Return the [X, Y] coordinate for the center point of the cell that contains the specified text.  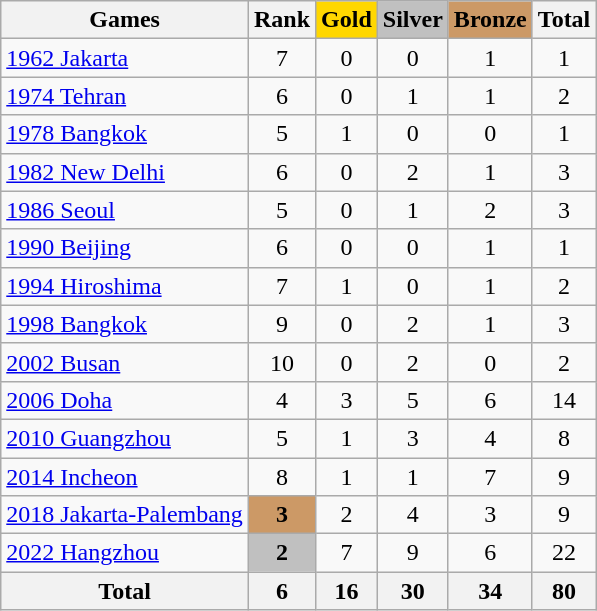
1982 New Delhi [125, 172]
2002 Busan [125, 362]
1978 Bangkok [125, 134]
2010 Guangzhou [125, 438]
22 [564, 553]
2018 Jakarta-Palembang [125, 515]
1962 Jakarta [125, 58]
1974 Tehran [125, 96]
Gold [347, 20]
10 [282, 362]
2022 Hangzhou [125, 553]
Bronze [490, 20]
1998 Bangkok [125, 324]
Rank [282, 20]
80 [564, 591]
30 [412, 591]
1990 Beijing [125, 248]
34 [490, 591]
14 [564, 400]
2014 Incheon [125, 477]
1994 Hiroshima [125, 286]
Games [125, 20]
1986 Seoul [125, 210]
Silver [412, 20]
2006 Doha [125, 400]
16 [347, 591]
